From the cell containing the given text, extract its center point as [X, Y] coordinate. 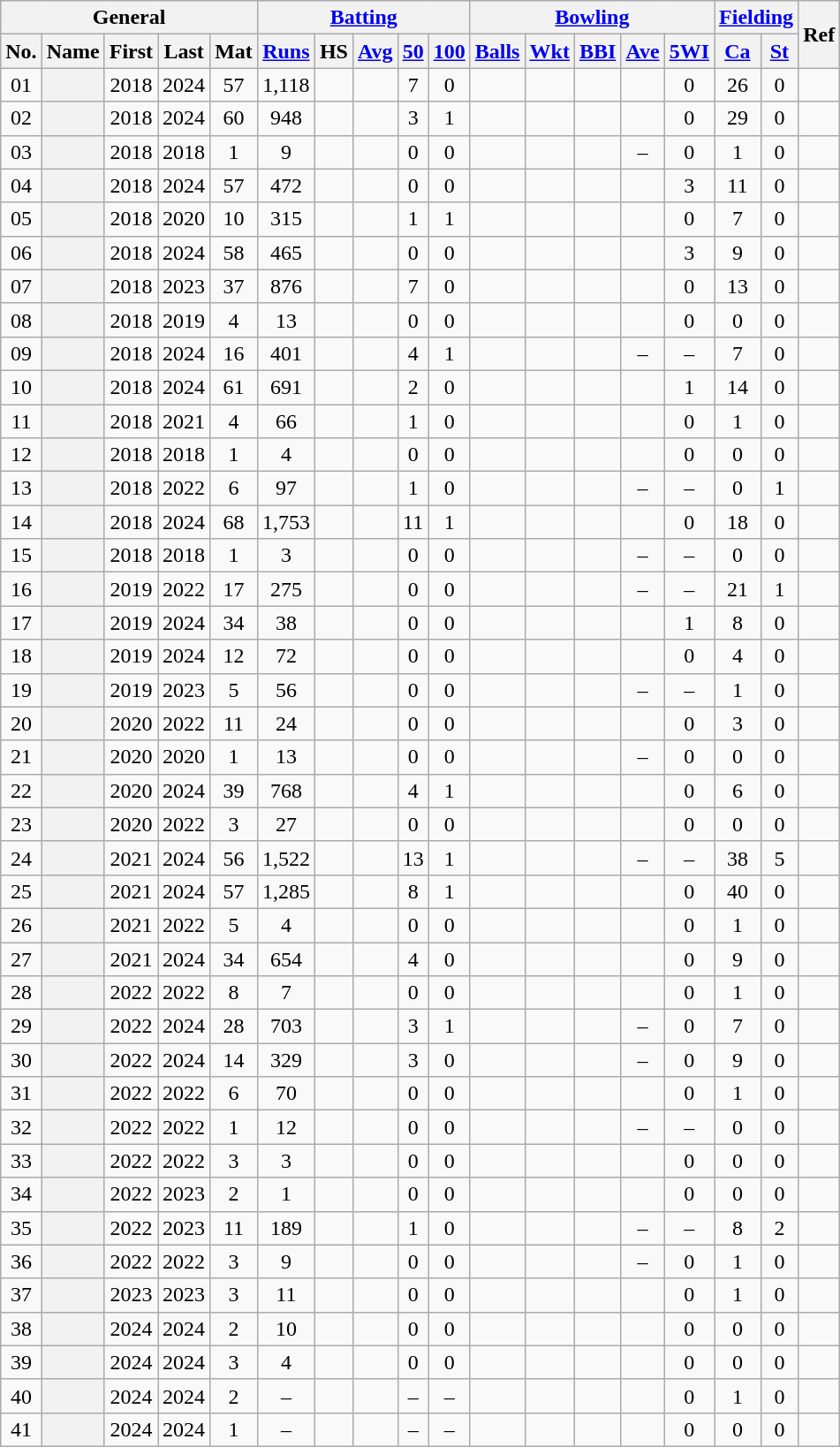
Fielding [756, 18]
General [129, 18]
Mat [234, 51]
Balls [497, 51]
189 [286, 1228]
Name [72, 51]
36 [21, 1261]
1,285 [286, 891]
First [131, 51]
Runs [286, 51]
15 [21, 556]
691 [286, 387]
25 [21, 891]
Avg [375, 51]
100 [449, 51]
315 [286, 219]
465 [286, 253]
01 [21, 85]
07 [21, 286]
68 [234, 522]
66 [286, 421]
30 [21, 1060]
401 [286, 353]
5WI [689, 51]
St [779, 51]
72 [286, 656]
275 [286, 589]
948 [286, 118]
33 [21, 1161]
06 [21, 253]
19 [21, 690]
1,753 [286, 522]
09 [21, 353]
329 [286, 1060]
08 [21, 320]
04 [21, 186]
Ca [738, 51]
472 [286, 186]
768 [286, 791]
32 [21, 1127]
Last [184, 51]
Ave [643, 51]
35 [21, 1228]
61 [234, 387]
03 [21, 152]
50 [413, 51]
Batting [364, 18]
Wkt [549, 51]
HS [334, 51]
02 [21, 118]
No. [21, 51]
41 [21, 1429]
BBI [597, 51]
23 [21, 824]
Bowling [592, 18]
70 [286, 1094]
Ref [820, 34]
1,118 [286, 85]
703 [286, 1027]
1,522 [286, 858]
05 [21, 219]
97 [286, 489]
60 [234, 118]
58 [234, 253]
876 [286, 286]
20 [21, 723]
31 [21, 1094]
22 [21, 791]
654 [286, 958]
